Capture the cell that displays the provided text and extract its (x, y) central coordinate. 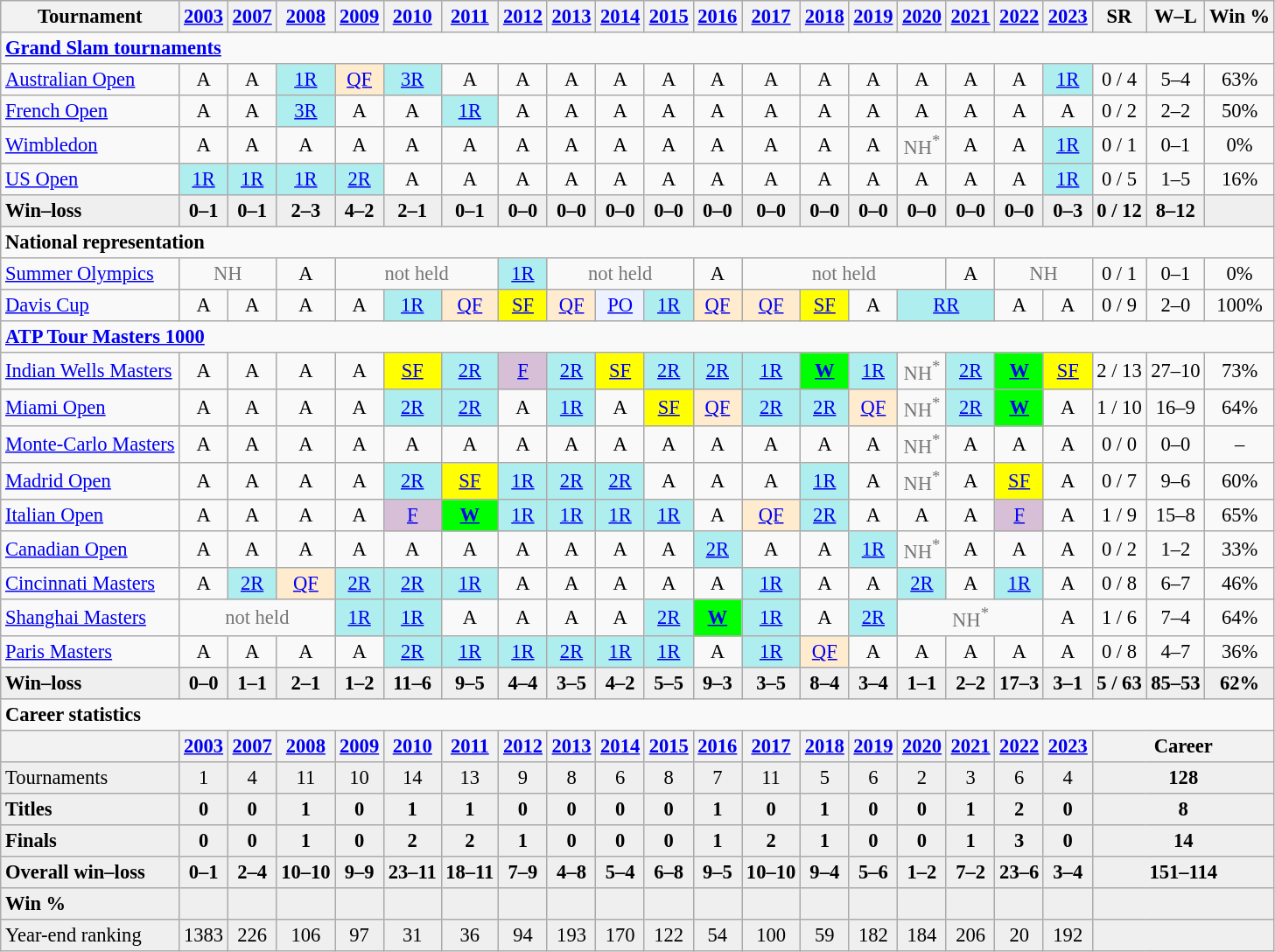
Career (1183, 746)
Australian Open (90, 80)
Davis Cup (90, 305)
Overall win–loss (90, 872)
15–8 (1176, 515)
106 (306, 935)
2–0 (1176, 305)
Paris Masters (90, 652)
16% (1240, 179)
100 (772, 935)
13 (470, 778)
5 (824, 778)
5–6 (873, 872)
0 / 7 (1119, 481)
Finals (90, 841)
9–6 (1176, 481)
7–9 (523, 872)
63% (1240, 80)
94 (523, 935)
23–6 (1019, 872)
Cincinnati Masters (90, 584)
46% (1240, 584)
8–4 (824, 683)
85–53 (1176, 683)
5–5 (669, 683)
50% (1240, 111)
192 (1068, 935)
182 (873, 935)
1 / 10 (1119, 408)
Summer Olympics (90, 274)
206 (970, 935)
2–3 (306, 211)
36 (470, 935)
5 / 63 (1119, 683)
PO (620, 305)
3–1 (1068, 683)
151–114 (1183, 872)
54 (718, 935)
226 (252, 935)
4–7 (1176, 652)
6–7 (1176, 584)
Shanghai Masters (90, 618)
Tournament (90, 17)
2–4 (252, 872)
RR (947, 305)
97 (360, 935)
0 / 12 (1119, 211)
Miami Open (90, 408)
65% (1240, 515)
4–4 (523, 683)
1 / 6 (1119, 618)
French Open (90, 111)
18–11 (470, 872)
31 (412, 935)
17–3 (1019, 683)
Indian Wells Masters (90, 371)
Tournaments (90, 778)
US Open (90, 179)
4–8 (571, 872)
Madrid Open (90, 481)
33% (1240, 549)
73% (1240, 371)
2 / 13 (1119, 371)
7–4 (1176, 618)
Year-end ranking (90, 935)
193 (571, 935)
SR (1119, 17)
128 (1183, 778)
0 / 9 (1119, 305)
62% (1240, 683)
7–2 (970, 872)
170 (620, 935)
184 (922, 935)
60% (1240, 481)
National representation (638, 242)
9–4 (824, 872)
7 (718, 778)
0 / 0 (1119, 444)
122 (669, 935)
Career statistics (638, 715)
Monte-Carlo Masters (90, 444)
– (1240, 444)
9 (523, 778)
9–9 (360, 872)
0 / 5 (1119, 179)
27–10 (1176, 371)
0 / 4 (1119, 80)
10 (360, 778)
1–5 (1176, 179)
Wimbledon (90, 145)
Grand Slam tournaments (638, 48)
11–6 (412, 683)
20 (1019, 935)
Titles (90, 809)
1383 (204, 935)
Canadian Open (90, 549)
W–L (1176, 17)
Italian Open (90, 515)
8–12 (1176, 211)
1 / 9 (1119, 515)
16–9 (1176, 408)
59 (824, 935)
36% (1240, 652)
ATP Tour Masters 1000 (638, 337)
23–11 (412, 872)
6–8 (669, 872)
9–3 (718, 683)
100% (1240, 305)
0–3 (1068, 211)
